Return (x, y) of the center of cell containing provided text 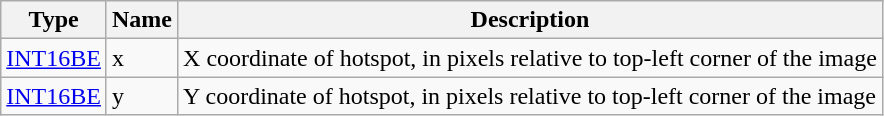
Name (142, 20)
x (142, 58)
Description (530, 20)
X coordinate of hotspot, in pixels relative to top-left corner of the image (530, 58)
Type (54, 20)
Y coordinate of hotspot, in pixels relative to top-left corner of the image (530, 96)
y (142, 96)
